Locate the cell with the specified text and output its (x, y) center coordinate. 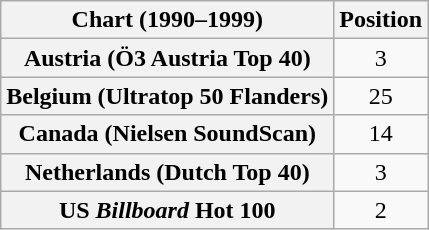
Position (381, 20)
US Billboard Hot 100 (168, 210)
25 (381, 96)
Canada (Nielsen SoundScan) (168, 134)
14 (381, 134)
Netherlands (Dutch Top 40) (168, 172)
Austria (Ö3 Austria Top 40) (168, 58)
2 (381, 210)
Chart (1990–1999) (168, 20)
Belgium (Ultratop 50 Flanders) (168, 96)
